Output the (X, Y) coordinate of the center of the cell containing the given text.  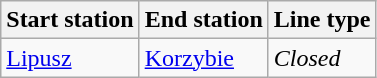
Line type (322, 20)
End station (204, 20)
Korzybie (204, 58)
Start station (70, 20)
Lipusz (70, 58)
Closed (322, 58)
